Locate the cell with the specified text and output its [x, y] center coordinate. 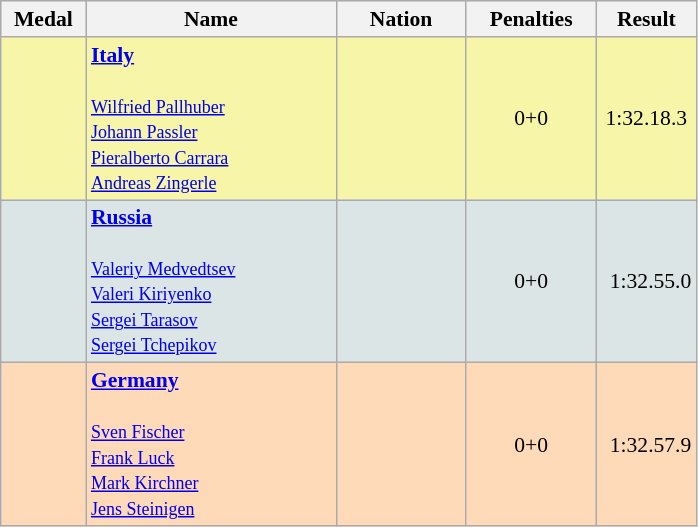
Name [211, 19]
Penalties [531, 19]
1:32.18.3 [646, 118]
RussiaValeriy MedvedtsevValeri KiriyenkoSergei TarasovSergei Tchepikov [211, 282]
1:32.57.9 [646, 444]
GermanySven FischerFrank LuckMark KirchnerJens Steinigen [211, 444]
Medal [44, 19]
1:32.55.0 [646, 282]
Nation [401, 19]
ItalyWilfried PallhuberJohann PasslerPieralberto CarraraAndreas Zingerle [211, 118]
Result [646, 19]
